Locate the cell with the specified text and output its (X, Y) center coordinate. 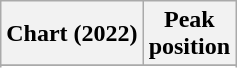
Chart (2022) (72, 34)
Peakposition (189, 34)
